Search for the cell housing the specified text and yield its [X, Y] center coordinate. 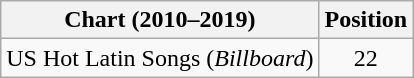
22 [366, 58]
Chart (2010–2019) [160, 20]
Position [366, 20]
US Hot Latin Songs (Billboard) [160, 58]
